For the text-containing cell, return its midpoint in (x, y) coordinate format. 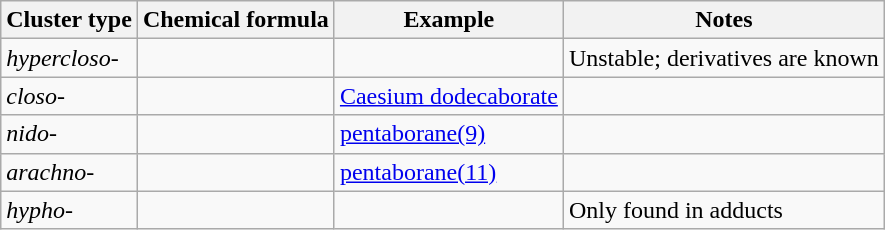
Chemical formula (236, 20)
Cluster type (70, 20)
pentaborane(9) (448, 134)
Unstable; derivatives are known (724, 58)
pentaborane(11) (448, 172)
Caesium dodecaborate (448, 96)
Only found in adducts (724, 210)
hypho- (70, 210)
arachno- (70, 172)
closo- (70, 96)
Example (448, 20)
hypercloso- (70, 58)
Notes (724, 20)
nido- (70, 134)
